Capture the cell that displays the provided text and extract its [X, Y] central coordinate. 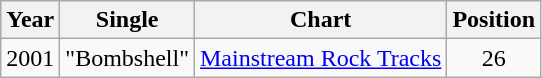
Mainstream Rock Tracks [320, 58]
Chart [320, 20]
Year [30, 20]
Single [128, 20]
Position [494, 20]
"Bombshell" [128, 58]
2001 [30, 58]
26 [494, 58]
